Return the [X, Y] coordinate for the center point of the cell that contains the specified text.  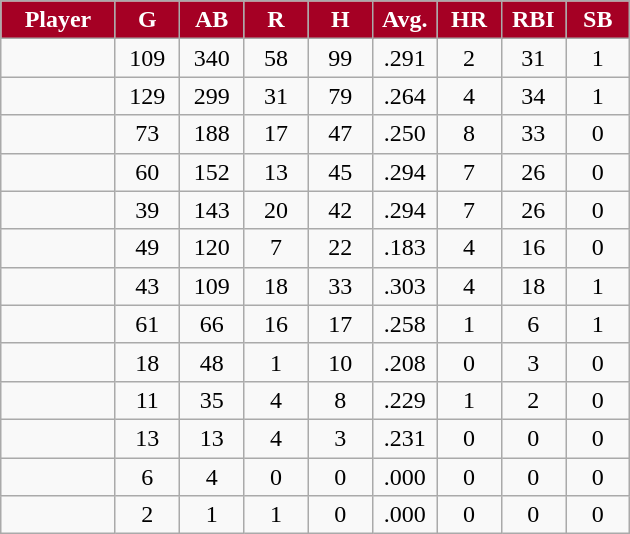
60 [147, 172]
299 [211, 96]
.229 [404, 400]
Player [58, 20]
39 [147, 210]
.183 [404, 248]
188 [211, 134]
SB [598, 20]
129 [147, 96]
120 [211, 248]
H [340, 20]
42 [340, 210]
66 [211, 324]
73 [147, 134]
10 [340, 362]
22 [340, 248]
Avg. [404, 20]
AB [211, 20]
.208 [404, 362]
34 [533, 96]
45 [340, 172]
.264 [404, 96]
99 [340, 58]
47 [340, 134]
.303 [404, 286]
11 [147, 400]
35 [211, 400]
143 [211, 210]
58 [276, 58]
RBI [533, 20]
340 [211, 58]
49 [147, 248]
61 [147, 324]
79 [340, 96]
43 [147, 286]
.250 [404, 134]
G [147, 20]
20 [276, 210]
48 [211, 362]
HR [469, 20]
152 [211, 172]
.291 [404, 58]
.231 [404, 438]
.258 [404, 324]
R [276, 20]
